Return the [X, Y] coordinate for the center point of the cell that contains the specified text.  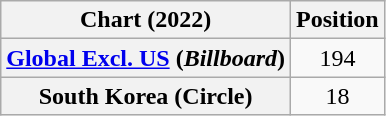
Chart (2022) [146, 20]
194 [338, 58]
Global Excl. US (Billboard) [146, 58]
South Korea (Circle) [146, 96]
18 [338, 96]
Position [338, 20]
